Find where the given text appears and provide that cell's center as [x, y] coordinate. 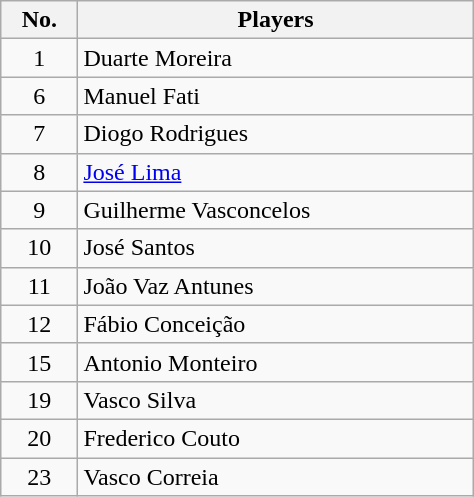
7 [40, 134]
10 [40, 248]
Vasco Silva [276, 400]
15 [40, 362]
Manuel Fati [276, 96]
8 [40, 172]
12 [40, 324]
Vasco Correia [276, 477]
1 [40, 58]
Players [276, 20]
Diogo Rodrigues [276, 134]
6 [40, 96]
José Santos [276, 248]
Antonio Monteiro [276, 362]
Duarte Moreira [276, 58]
11 [40, 286]
9 [40, 210]
20 [40, 438]
23 [40, 477]
Guilherme Vasconcelos [276, 210]
Fábio Conceição [276, 324]
José Lima [276, 172]
Frederico Couto [276, 438]
João Vaz Antunes [276, 286]
No. [40, 20]
19 [40, 400]
